Locate the cell with the specified text and output its [x, y] center coordinate. 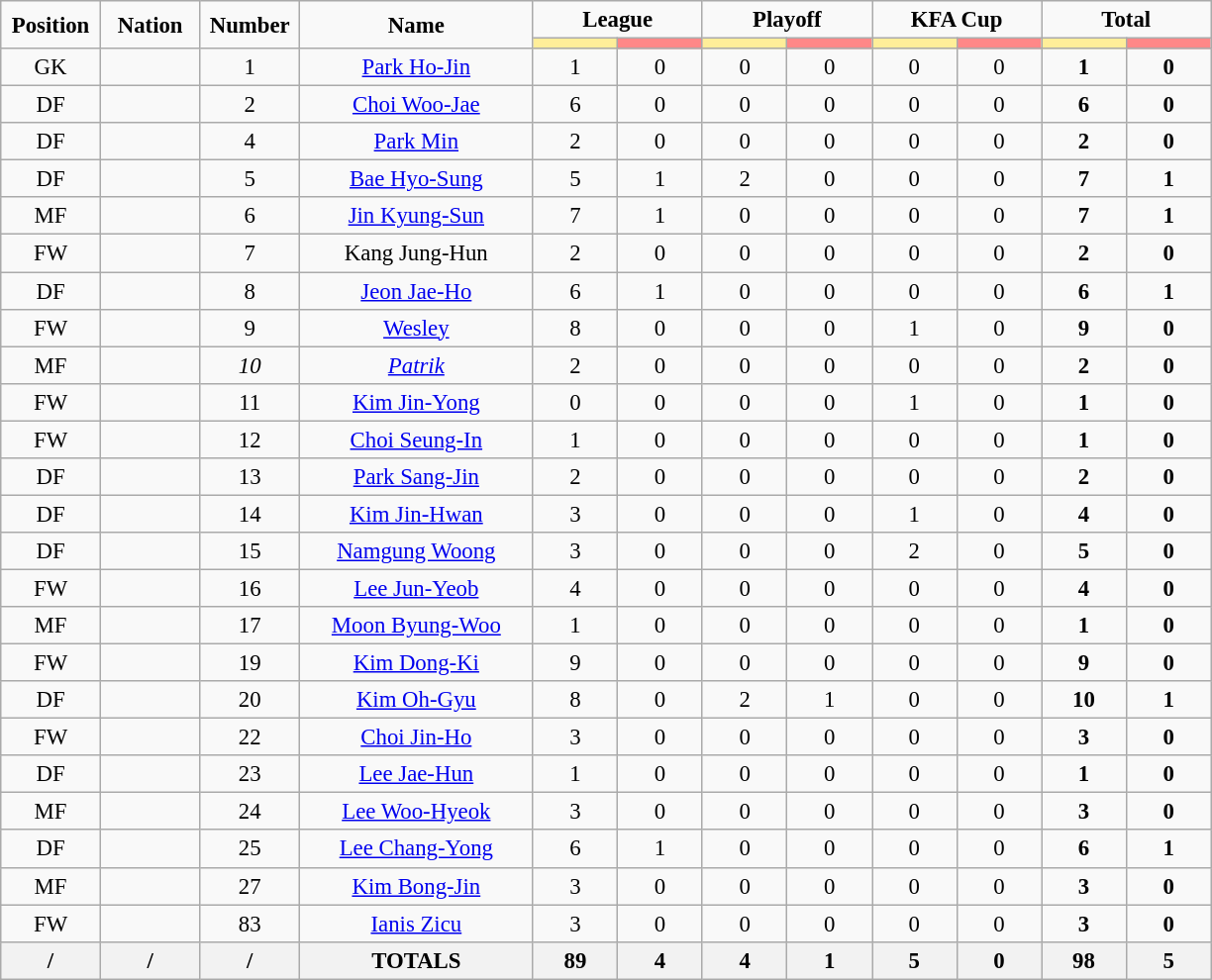
27 [250, 886]
12 [250, 440]
17 [250, 626]
Name [417, 25]
Park Ho-Jin [417, 67]
Bae Hyo-Sung [417, 179]
Choi Jin-Ho [417, 737]
Jin Kyung-Sun [417, 217]
Lee Jun-Yeob [417, 588]
Park Min [417, 142]
Nation [151, 25]
Total [1127, 20]
15 [250, 551]
89 [575, 960]
22 [250, 737]
Kim Oh-Gyu [417, 700]
Lee Jae-Hun [417, 774]
Wesley [417, 328]
16 [250, 588]
Choi Seung-In [417, 440]
20 [250, 700]
14 [250, 514]
Lee Chang-Yong [417, 849]
TOTALS [417, 960]
Playoff [786, 20]
Patrik [417, 365]
98 [1084, 960]
83 [250, 924]
Choi Woo-Jae [417, 105]
KFA Cup [957, 20]
19 [250, 663]
23 [250, 774]
Lee Woo-Hyeok [417, 812]
Jeon Jae-Ho [417, 291]
11 [250, 402]
Namgung Woong [417, 551]
GK [51, 67]
13 [250, 477]
Park Sang-Jin [417, 477]
Moon Byung-Woo [417, 626]
Kim Bong-Jin [417, 886]
Kim Jin-Hwan [417, 514]
Kang Jung-Hun [417, 253]
Number [250, 25]
Ianis Zicu [417, 924]
Kim Dong-Ki [417, 663]
League [618, 20]
Position [51, 25]
24 [250, 812]
25 [250, 849]
Kim Jin-Yong [417, 402]
